Extract the (x, y) coordinate from the center of the cell holding the provided text.  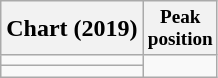
Peakposition (180, 28)
Chart (2019) (72, 28)
